Output the [x, y] coordinate of the center of the cell containing the given text.  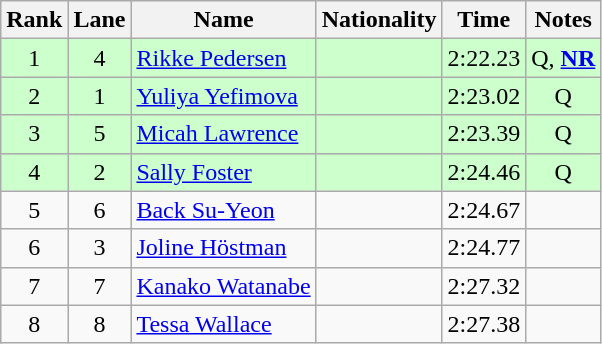
Rank [34, 20]
Kanako Watanabe [224, 286]
2:23.39 [484, 134]
Joline Höstman [224, 248]
2:24.77 [484, 248]
2:27.38 [484, 324]
Nationality [379, 20]
Lane [100, 20]
Micah Lawrence [224, 134]
Sally Foster [224, 172]
2:27.32 [484, 286]
Name [224, 20]
Back Su-Yeon [224, 210]
2:23.02 [484, 96]
Yuliya Yefimova [224, 96]
2:24.46 [484, 172]
2:24.67 [484, 210]
Tessa Wallace [224, 324]
Q, NR [564, 58]
Rikke Pedersen [224, 58]
Time [484, 20]
2:22.23 [484, 58]
Notes [564, 20]
